Search for the cell housing the specified text and yield its (X, Y) center coordinate. 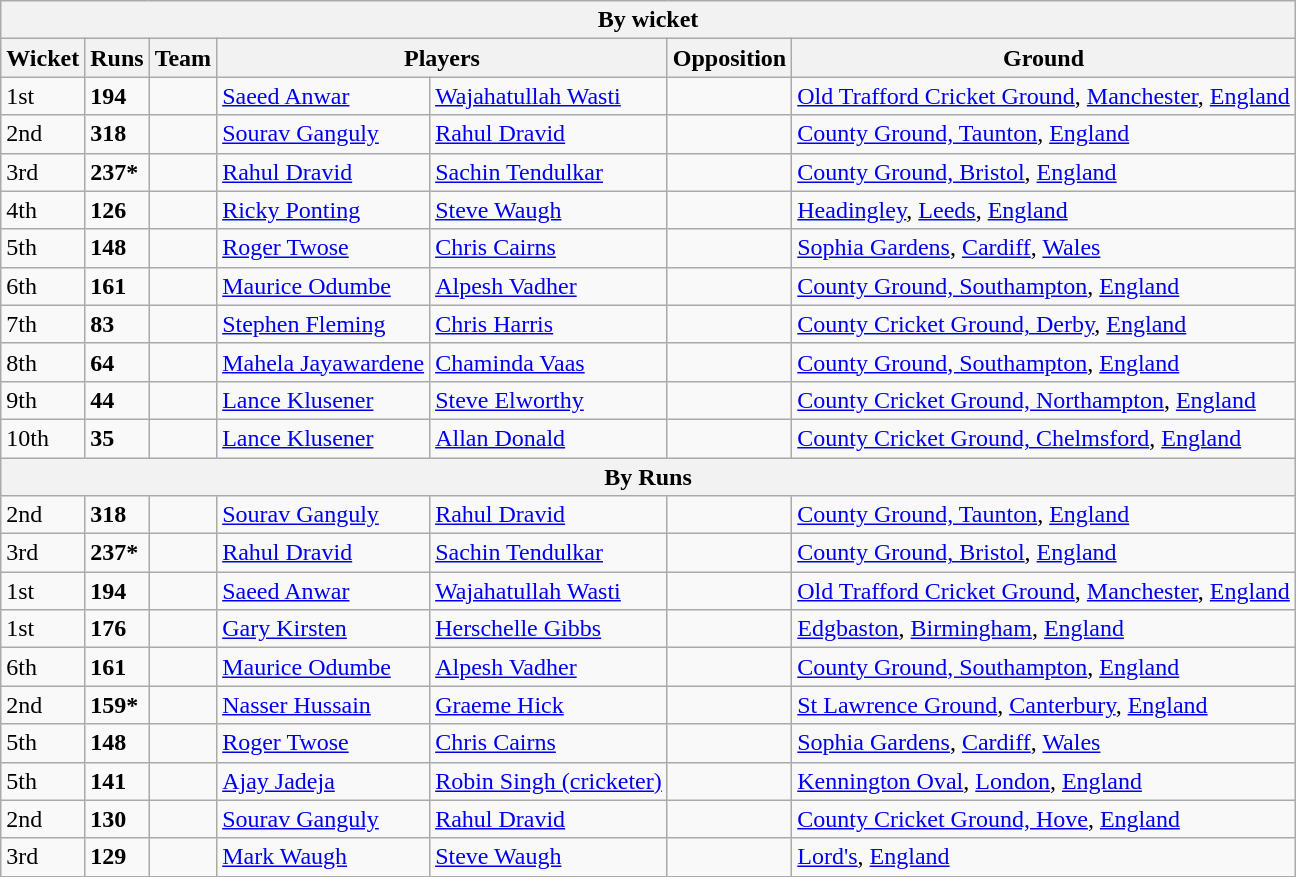
Mark Waugh (324, 857)
Gary Kirsten (324, 629)
159* (117, 705)
Lord's, England (1044, 857)
Wicket (43, 58)
Opposition (729, 58)
7th (43, 324)
Ajay Jadeja (324, 781)
Players (442, 58)
County Cricket Ground, Derby, England (1044, 324)
Steve Elworthy (549, 400)
Team (183, 58)
10th (43, 438)
Stephen Fleming (324, 324)
64 (117, 362)
129 (117, 857)
St Lawrence Ground, Canterbury, England (1044, 705)
Kennington Oval, London, England (1044, 781)
County Cricket Ground, Northampton, England (1044, 400)
Nasser Hussain (324, 705)
Ground (1044, 58)
Edgbaston, Birmingham, England (1044, 629)
141 (117, 781)
4th (43, 210)
35 (117, 438)
126 (117, 210)
9th (43, 400)
8th (43, 362)
44 (117, 400)
Headingley, Leeds, England (1044, 210)
Chaminda Vaas (549, 362)
Mahela Jayawardene (324, 362)
Chris Harris (549, 324)
County Cricket Ground, Chelmsford, England (1044, 438)
Ricky Ponting (324, 210)
Robin Singh (cricketer) (549, 781)
130 (117, 819)
176 (117, 629)
By Runs (648, 477)
Allan Donald (549, 438)
County Cricket Ground, Hove, England (1044, 819)
By wicket (648, 20)
Runs (117, 58)
Graeme Hick (549, 705)
83 (117, 324)
Herschelle Gibbs (549, 629)
